Pinpoint the cell where the given text exists, returning its [x, y] midpoint coordinate. 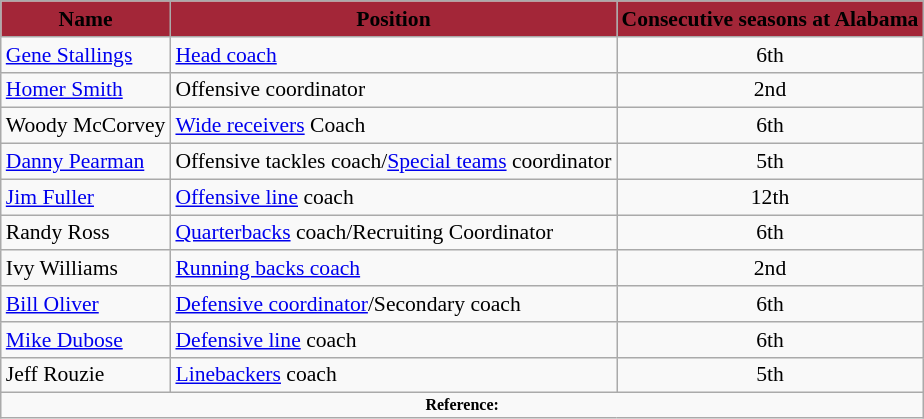
Offensive line coach [393, 197]
Mike Dubose [86, 340]
Ivy Williams [86, 269]
Reference: [462, 405]
Offensive tackles coach/Special teams coordinator [393, 162]
Jeff Rouzie [86, 375]
12th [770, 197]
Defensive line coach [393, 340]
Defensive coordinator/Secondary coach [393, 304]
Woody McCorvey [86, 126]
Consecutive seasons at Alabama [770, 19]
Quarterbacks coach/Recruiting Coordinator [393, 233]
Jim Fuller [86, 197]
Offensive coordinator [393, 90]
Randy Ross [86, 233]
Homer Smith [86, 90]
Wide receivers Coach [393, 126]
Name [86, 19]
Danny Pearman [86, 162]
Running backs coach [393, 269]
Position [393, 19]
Gene Stallings [86, 55]
Bill Oliver [86, 304]
Linebackers coach [393, 375]
Head coach [393, 55]
